Scan for the cell matching the given text and deliver its [X, Y] coordinate at center. 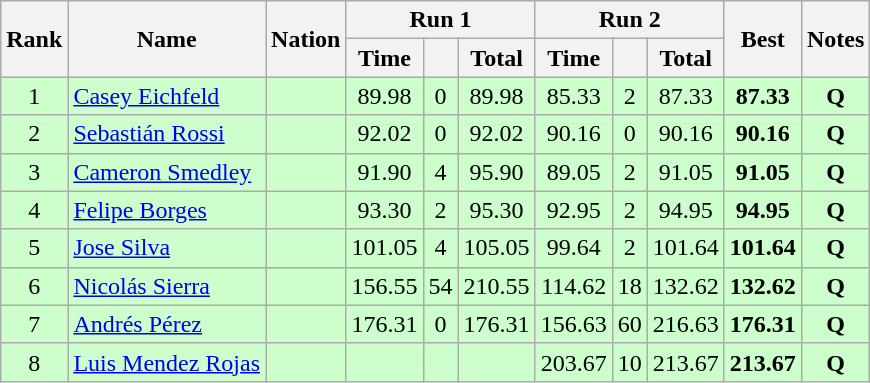
95.30 [496, 210]
210.55 [496, 286]
Best [762, 39]
Jose Silva [167, 248]
93.30 [384, 210]
Notes [835, 39]
Run 1 [440, 20]
99.64 [574, 248]
Name [167, 39]
156.55 [384, 286]
156.63 [574, 324]
7 [34, 324]
6 [34, 286]
89.05 [574, 172]
Run 2 [630, 20]
18 [630, 286]
114.62 [574, 286]
Nicolás Sierra [167, 286]
8 [34, 362]
Nation [306, 39]
Felipe Borges [167, 210]
5 [34, 248]
Andrés Pérez [167, 324]
101.05 [384, 248]
105.05 [496, 248]
Sebastián Rossi [167, 134]
60 [630, 324]
216.63 [686, 324]
91.90 [384, 172]
3 [34, 172]
10 [630, 362]
203.67 [574, 362]
54 [440, 286]
Luis Mendez Rojas [167, 362]
Casey Eichfeld [167, 96]
1 [34, 96]
92.95 [574, 210]
85.33 [574, 96]
Cameron Smedley [167, 172]
Rank [34, 39]
95.90 [496, 172]
